Locate the cell with the specified text and output its [x, y] center coordinate. 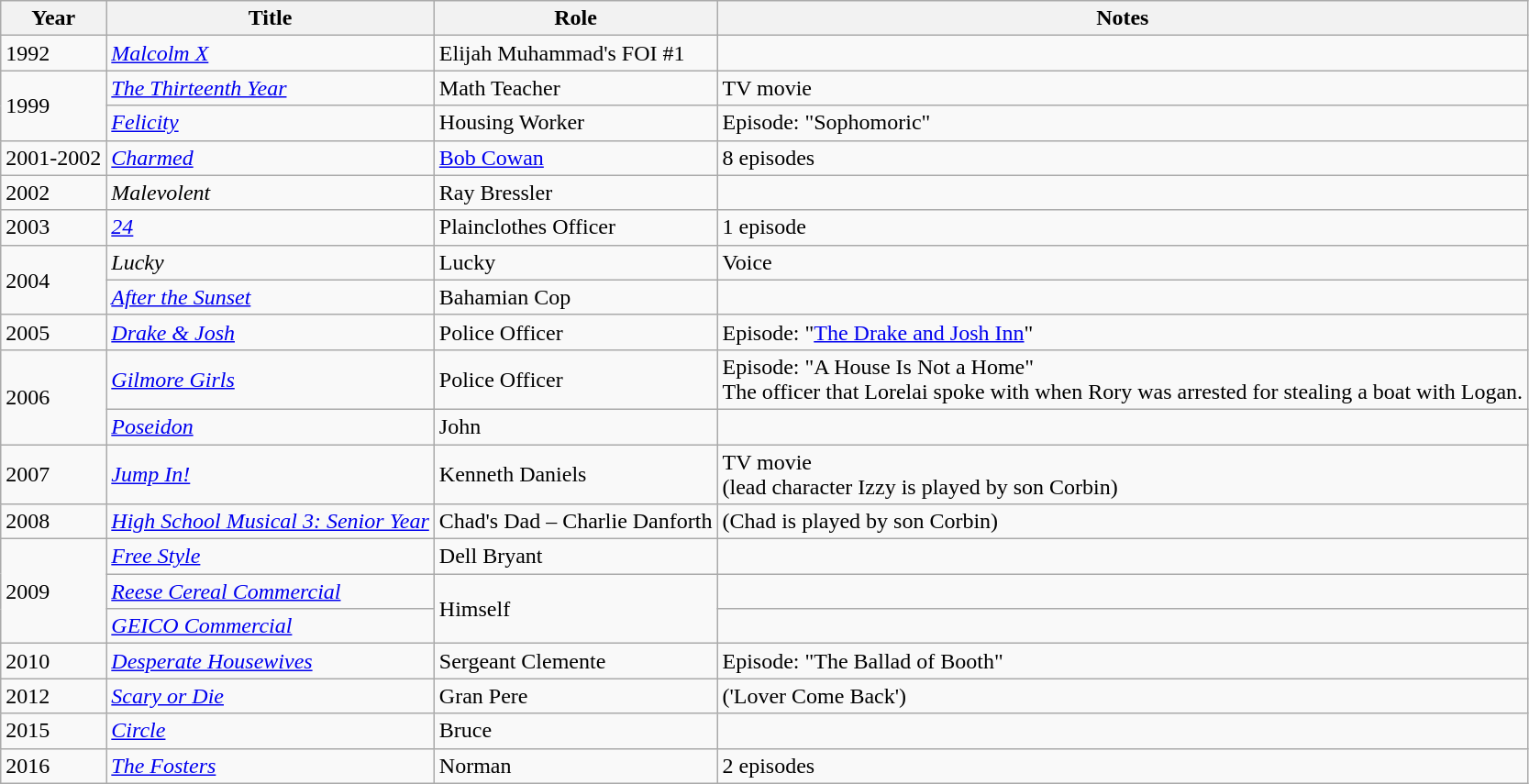
Episode: "The Drake and Josh Inn" [1123, 332]
Ray Bressler [576, 193]
Charmed [270, 158]
After the Sunset [270, 297]
Norman [576, 766]
Desperate Housewives [270, 661]
Reese Cereal Commercial [270, 591]
Kenneth Daniels [576, 473]
8 episodes [1123, 158]
Bruce [576, 731]
The Thirteenth Year [270, 88]
1 episode [1123, 227]
2016 [53, 766]
Free Style [270, 557]
('Lover Come Back') [1123, 696]
2012 [53, 696]
2007 [53, 473]
Gilmore Girls [270, 380]
The Fosters [270, 766]
Episode: "Sophomoric" [1123, 123]
2008 [53, 522]
Elijah Muhammad's FOI #1 [576, 53]
Scary or Die [270, 696]
Felicity [270, 123]
2002 [53, 193]
John [576, 426]
Dell Bryant [576, 557]
Housing Worker [576, 123]
Year [53, 18]
2015 [53, 731]
1992 [53, 53]
2 episodes [1123, 766]
GEICO Commercial [270, 626]
(Chad is played by son Corbin) [1123, 522]
Jump In! [270, 473]
Math Teacher [576, 88]
2003 [53, 227]
Chad's Dad – Charlie Danforth [576, 522]
High School Musical 3: Senior Year [270, 522]
2004 [53, 280]
2009 [53, 591]
Poseidon [270, 426]
Malcolm X [270, 53]
Notes [1123, 18]
1999 [53, 105]
Drake & Josh [270, 332]
Voice [1123, 262]
24 [270, 227]
Title [270, 18]
2005 [53, 332]
Sergeant Clemente [576, 661]
Role [576, 18]
Plainclothes Officer [576, 227]
2006 [53, 396]
Bob Cowan [576, 158]
Episode: "The Ballad of Booth" [1123, 661]
TV movie [1123, 88]
TV movie(lead character Izzy is played by son Corbin) [1123, 473]
2001-2002 [53, 158]
Gran Pere [576, 696]
Episode: "A House Is Not a Home"The officer that Lorelai spoke with when Rory was arrested for stealing a boat with Logan. [1123, 380]
Malevolent [270, 193]
Bahamian Cop [576, 297]
Himself [576, 609]
Circle [270, 731]
2010 [53, 661]
